Search for the cell housing the specified text and yield its [X, Y] center coordinate. 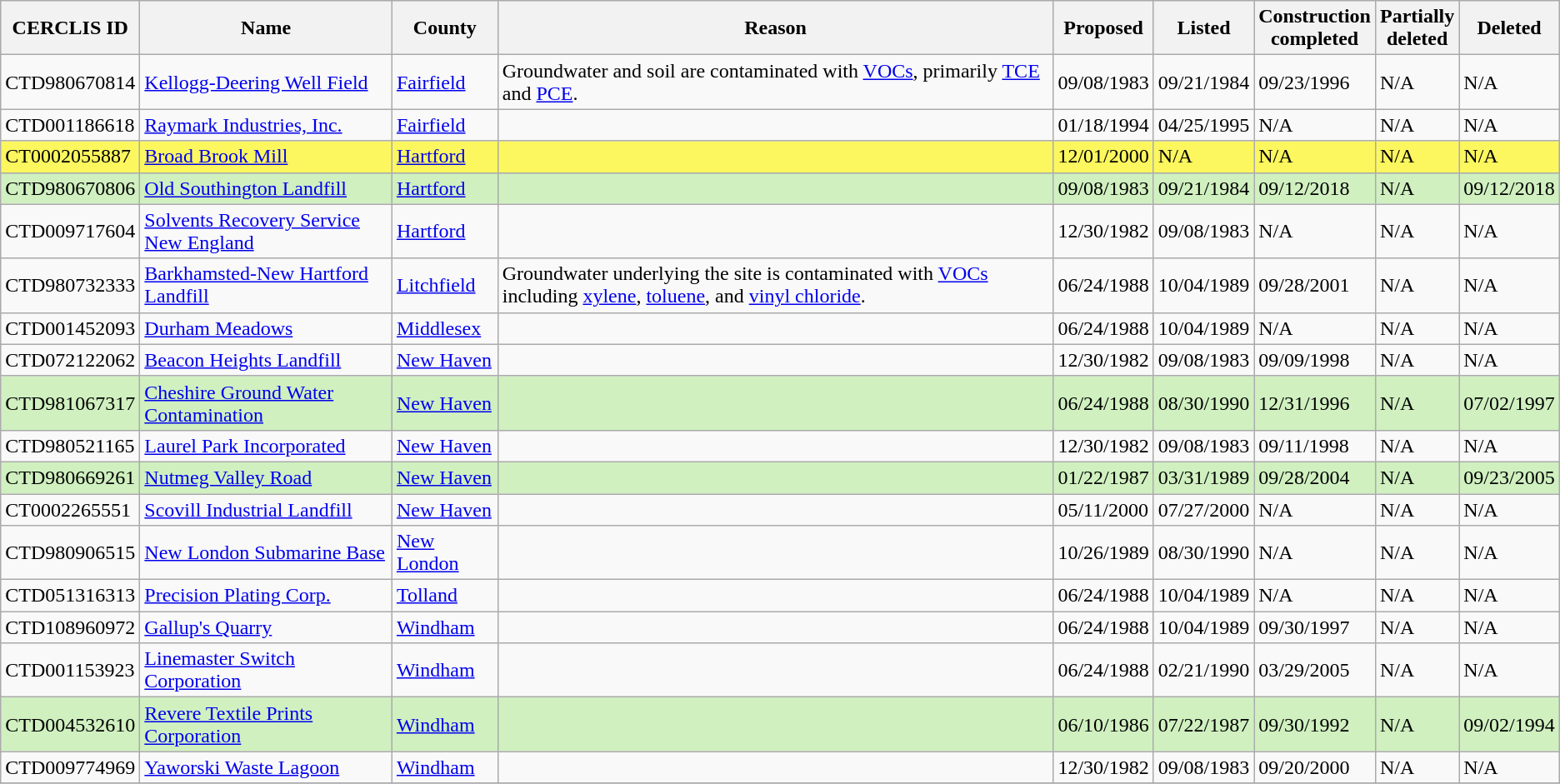
CTD980906515 [70, 553]
New London [445, 553]
09/23/2005 [1509, 477]
CT0002265551 [70, 509]
CT0002055887 [70, 157]
CTD009717604 [70, 232]
Litchfield [445, 285]
Gallup's Quarry [267, 627]
Constructioncompleted [1315, 28]
Barkhamsted-New Hartford Landfill [267, 285]
09/30/1992 [1315, 725]
CTD108960972 [70, 627]
CTD001186618 [70, 125]
Cheshire Ground Water Contamination [267, 403]
CTD001452093 [70, 328]
Scovill Industrial Landfill [267, 509]
10/26/1989 [1103, 553]
Deleted [1509, 28]
CTD051316313 [70, 596]
Solvents Recovery Service New England [267, 232]
07/02/1997 [1509, 403]
CTD981067317 [70, 403]
07/27/2000 [1203, 509]
Raymark Industries, Inc. [267, 125]
09/23/1996 [1315, 82]
CTD009774969 [70, 767]
01/18/1994 [1103, 125]
CTD980732333 [70, 285]
CERCLIS ID [70, 28]
Beacon Heights Landfill [267, 360]
02/21/1990 [1203, 670]
09/20/2000 [1315, 767]
Reason [775, 28]
Proposed [1103, 28]
CTD980670814 [70, 82]
Name [267, 28]
Durham Meadows [267, 328]
09/28/2001 [1315, 285]
09/30/1997 [1315, 627]
CTD980521165 [70, 446]
09/28/2004 [1315, 477]
09/09/1998 [1315, 360]
06/10/1986 [1103, 725]
05/11/2000 [1103, 509]
Old Southington Landfill [267, 188]
03/31/1989 [1203, 477]
Broad Brook Mill [267, 157]
Groundwater and soil are contaminated with VOCs, primarily TCE and PCE. [775, 82]
CTD072122062 [70, 360]
Listed [1203, 28]
07/22/1987 [1203, 725]
Precision Plating Corp. [267, 596]
04/25/1995 [1203, 125]
09/11/1998 [1315, 446]
CTD004532610 [70, 725]
County [445, 28]
Tolland [445, 596]
Nutmeg Valley Road [267, 477]
Laurel Park Incorporated [267, 446]
12/31/1996 [1315, 403]
CTD980669261 [70, 477]
Middlesex [445, 328]
01/22/1987 [1103, 477]
Linemaster Switch Corporation [267, 670]
03/29/2005 [1315, 670]
New London Submarine Base [267, 553]
Revere Textile Prints Corporation [267, 725]
Yaworski Waste Lagoon [267, 767]
Groundwater underlying the site is contaminated with VOCs including xylene, toluene, and vinyl chloride. [775, 285]
Kellogg-Deering Well Field [267, 82]
Partiallydeleted [1417, 28]
12/01/2000 [1103, 157]
09/02/1994 [1509, 725]
CTD980670806 [70, 188]
CTD001153923 [70, 670]
